Extract the [X, Y] coordinate from the center of the cell holding the provided text.  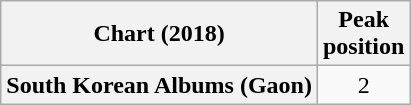
Chart (2018) [160, 34]
South Korean Albums (Gaon) [160, 85]
2 [363, 85]
Peakposition [363, 34]
